Find where the given text appears and provide that cell's center as (x, y) coordinate. 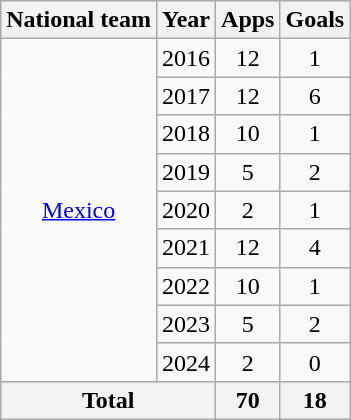
2022 (186, 286)
2019 (186, 172)
4 (315, 248)
National team (79, 20)
0 (315, 362)
2024 (186, 362)
2017 (186, 96)
Apps (248, 20)
2016 (186, 58)
Goals (315, 20)
Year (186, 20)
2023 (186, 324)
2020 (186, 210)
Total (108, 400)
6 (315, 96)
18 (315, 400)
70 (248, 400)
2021 (186, 248)
Mexico (79, 210)
2018 (186, 134)
